Find where the given text appears and provide that cell's center as (X, Y) coordinate. 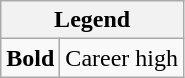
Legend (92, 20)
Career high (122, 58)
Bold (30, 58)
